Find where the given text appears and provide that cell's center as [X, Y] coordinate. 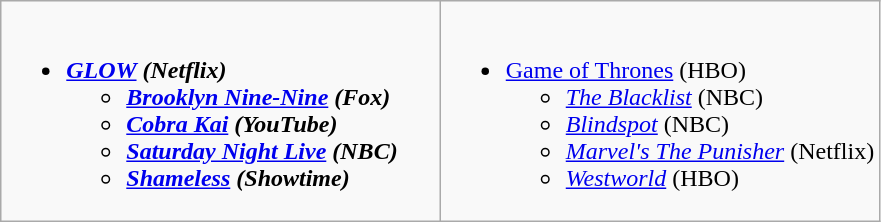
GLOW (Netflix)Brooklyn Nine-Nine (Fox)Cobra Kai (YouTube)Saturday Night Live (NBC)Shameless (Showtime) [220, 112]
Game of Thrones (HBO)The Blacklist (NBC)Blindspot (NBC)Marvel's The Punisher (Netflix)Westworld (HBO) [660, 112]
